Return the [X, Y] coordinate for the center point of the cell that contains the specified text.  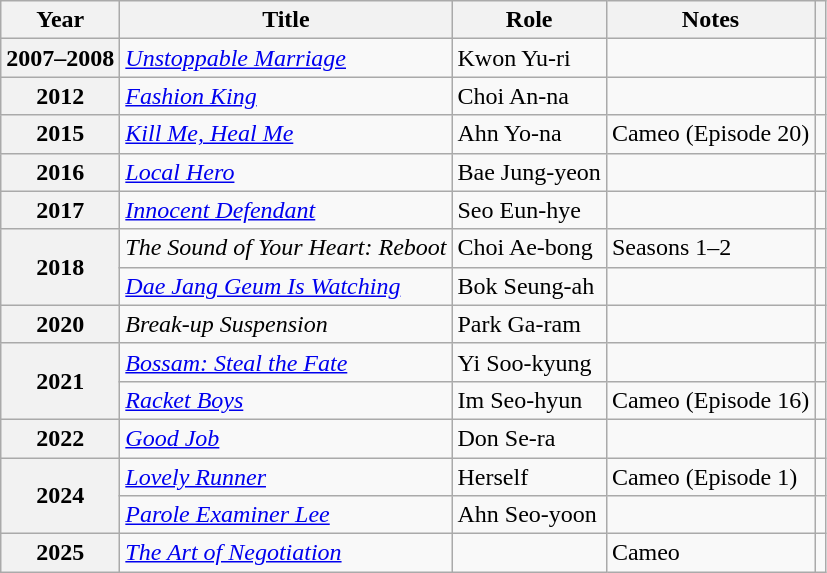
Good Job [286, 438]
2016 [60, 172]
Year [60, 20]
Bok Seung-ah [529, 286]
Fashion King [286, 96]
Lovely Runner [286, 477]
Seo Eun-hye [529, 210]
Kill Me, Heal Me [286, 134]
Innocent Defendant [286, 210]
2024 [60, 496]
Dae Jang Geum Is Watching [286, 286]
Park Ga-ram [529, 324]
The Art of Negotiation [286, 553]
The Sound of Your Heart: Reboot [286, 248]
2022 [60, 438]
2018 [60, 267]
Racket Boys [286, 400]
2021 [60, 381]
Im Seo-hyun [529, 400]
Yi Soo-kyung [529, 362]
Choi Ae-bong [529, 248]
Herself [529, 477]
Bossam: Steal the Fate [286, 362]
2012 [60, 96]
Break-up Suspension [286, 324]
Ahn Yo-na [529, 134]
Choi An-na [529, 96]
2017 [60, 210]
Parole Examiner Lee [286, 515]
2015 [60, 134]
Don Se-ra [529, 438]
Cameo (Episode 16) [710, 400]
2025 [60, 553]
Seasons 1–2 [710, 248]
2007–2008 [60, 58]
Cameo (Episode 1) [710, 477]
Cameo (Episode 20) [710, 134]
Cameo [710, 553]
2020 [60, 324]
Title [286, 20]
Role [529, 20]
Bae Jung-yeon [529, 172]
Local Hero [286, 172]
Ahn Seo-yoon [529, 515]
Notes [710, 20]
Unstoppable Marriage [286, 58]
Kwon Yu-ri [529, 58]
